For the text-containing cell, return its midpoint in (X, Y) coordinate format. 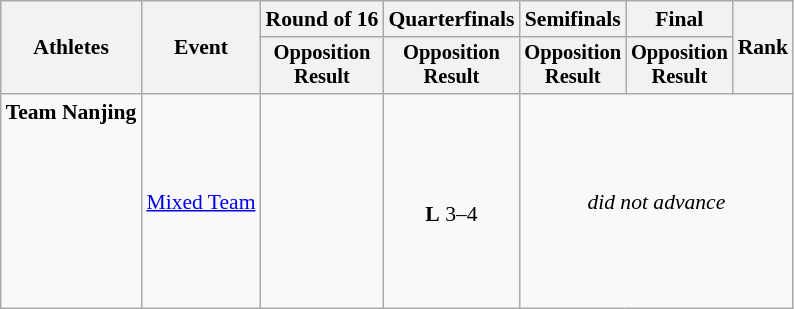
Semifinals (572, 19)
did not advance (656, 201)
Event (200, 48)
Quarterfinals (451, 19)
L 3–4 (451, 201)
Rank (764, 48)
Athletes (72, 48)
Round of 16 (322, 19)
Final (680, 19)
Mixed Team (200, 201)
Team Nanjing (72, 201)
